Detect which cell encompasses the target text, then output its [X, Y] center coordinate. 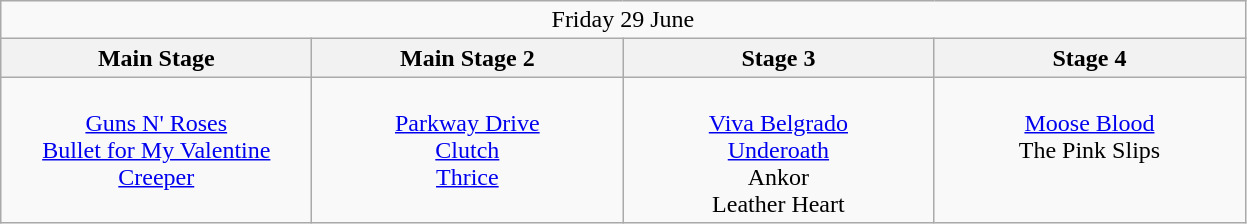
Guns N' Roses Bullet for My Valentine Creeper [156, 150]
Main Stage [156, 58]
Viva Belgrado Underoath Ankor Leather Heart [778, 150]
Parkway Drive Clutch Thrice [468, 150]
Stage 3 [778, 58]
Moose Blood The Pink Slips [1090, 150]
Friday 29 June [623, 20]
Main Stage 2 [468, 58]
Stage 4 [1090, 58]
